Output the [x, y] coordinate of the center of the cell containing the given text.  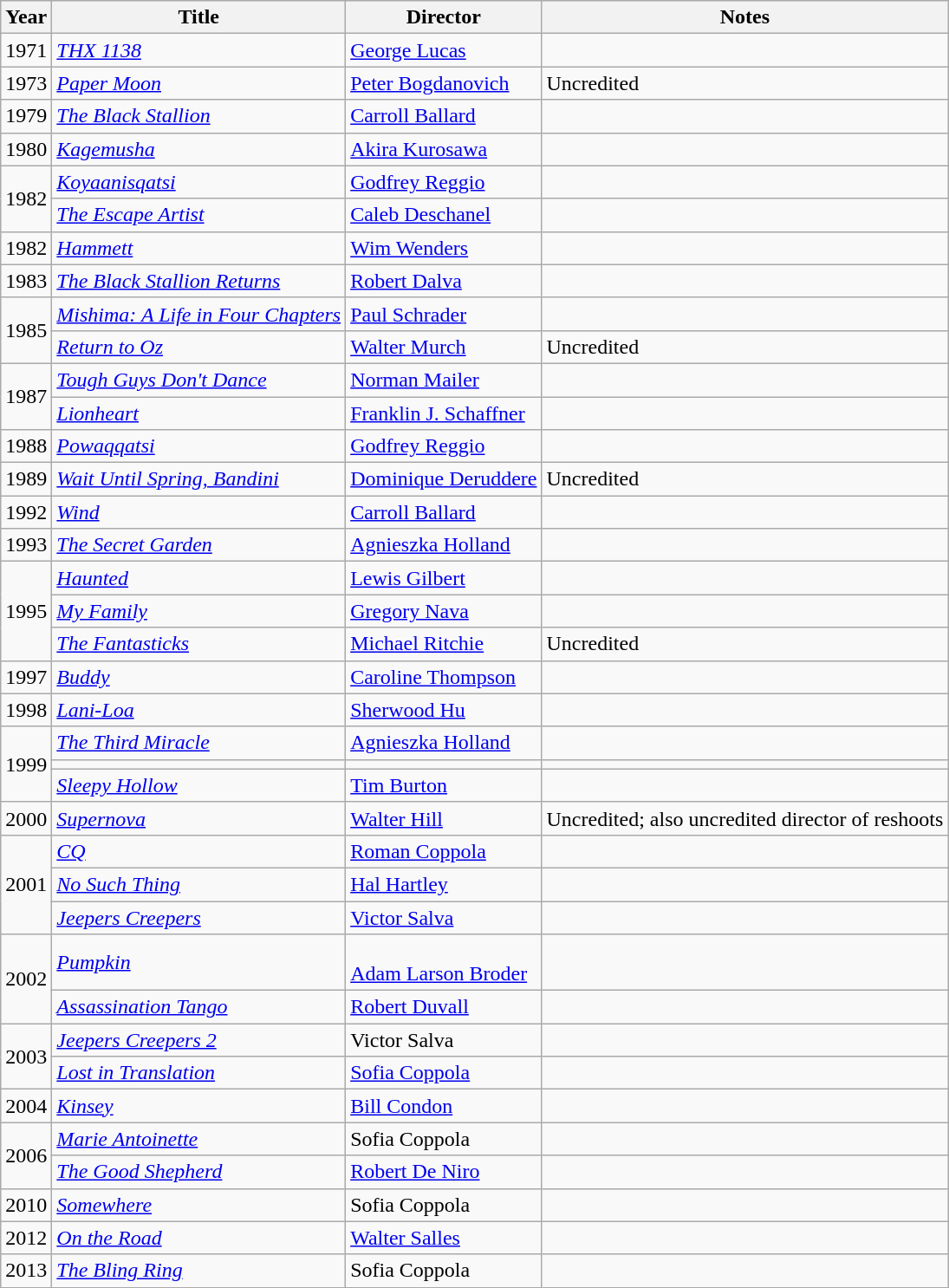
2012 [26, 1238]
Director [444, 17]
2013 [26, 1271]
Wim Wenders [444, 248]
1973 [26, 83]
1998 [26, 710]
On the Road [199, 1238]
1979 [26, 116]
Adam Larson Broder [444, 962]
Lani-Loa [199, 710]
Hammett [199, 248]
Robert De Niro [444, 1172]
Somewhere [199, 1205]
Roman Coppola [444, 851]
Jeepers Creepers 2 [199, 1040]
1988 [26, 446]
The Black Stallion [199, 116]
The Bling Ring [199, 1271]
Akira Kurosawa [444, 149]
Paul Schrader [444, 314]
Walter Salles [444, 1238]
Wait Until Spring, Bandini [199, 479]
2002 [26, 979]
Robert Dalva [444, 281]
1995 [26, 611]
The Black Stallion Returns [199, 281]
Caleb Deschanel [444, 215]
Gregory Nava [444, 611]
1971 [26, 50]
Michael Ritchie [444, 644]
Notes [745, 17]
The Fantasticks [199, 644]
Lewis Gilbert [444, 578]
1980 [26, 149]
The Escape Artist [199, 215]
Peter Bogdanovich [444, 83]
Paper Moon [199, 83]
Kagemusha [199, 149]
CQ [199, 851]
1999 [26, 764]
The Secret Garden [199, 545]
Sleepy Hollow [199, 785]
2003 [26, 1057]
Koyaanisqatsi [199, 182]
Walter Hill [444, 818]
Lionheart [199, 413]
Year [26, 17]
Hal Hartley [444, 884]
1989 [26, 479]
Sherwood Hu [444, 710]
1987 [26, 396]
My Family [199, 611]
Haunted [199, 578]
Title [199, 17]
2001 [26, 884]
Powaqqatsi [199, 446]
Supernova [199, 818]
Tough Guys Don't Dance [199, 380]
Caroline Thompson [444, 677]
No Such Thing [199, 884]
Uncredited; also uncredited director of reshoots [745, 818]
Buddy [199, 677]
1997 [26, 677]
Dominique Deruddere [444, 479]
THX 1138 [199, 50]
Return to Oz [199, 347]
George Lucas [444, 50]
Walter Murch [444, 347]
2000 [26, 818]
Franklin J. Schaffner [444, 413]
1993 [26, 545]
2010 [26, 1205]
Kinsey [199, 1106]
1985 [26, 330]
1992 [26, 512]
Bill Condon [444, 1106]
The Third Miracle [199, 743]
Assassination Tango [199, 1007]
2004 [26, 1106]
Wind [199, 512]
Jeepers Creepers [199, 918]
Mishima: A Life in Four Chapters [199, 314]
Pumpkin [199, 962]
Lost in Translation [199, 1073]
Marie Antoinette [199, 1139]
2006 [26, 1155]
Robert Duvall [444, 1007]
1983 [26, 281]
The Good Shepherd [199, 1172]
Norman Mailer [444, 380]
Tim Burton [444, 785]
